Capture the cell that displays the provided text and extract its [X, Y] central coordinate. 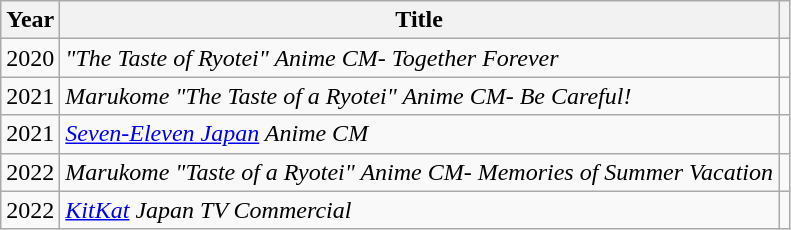
KitKat Japan TV Commercial [420, 210]
Seven-Eleven Japan Anime CM [420, 134]
"The Taste of Ryotei" Anime CM- Together Forever [420, 58]
2020 [30, 58]
Title [420, 20]
Year [30, 20]
Marukome "The Taste of a Ryotei" Anime CM- Be Careful! [420, 96]
Marukome "Taste of a Ryotei" Anime CM- Memories of Summer Vacation [420, 172]
